Pinpoint the cell where the given text exists, returning its [x, y] midpoint coordinate. 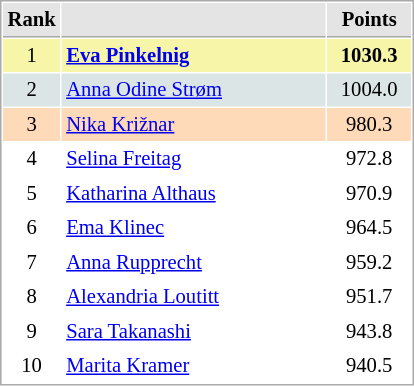
9 [32, 332]
Ema Klinec [194, 228]
2 [32, 90]
959.2 [369, 262]
972.8 [369, 158]
4 [32, 158]
6 [32, 228]
Marita Kramer [194, 366]
8 [32, 296]
7 [32, 262]
964.5 [369, 228]
10 [32, 366]
Eva Pinkelnig [194, 56]
1 [32, 56]
Anna Rupprecht [194, 262]
1004.0 [369, 90]
3 [32, 124]
940.5 [369, 366]
Sara Takanashi [194, 332]
1030.3 [369, 56]
Katharina Althaus [194, 194]
5 [32, 194]
Selina Freitag [194, 158]
Alexandria Loutitt [194, 296]
Rank [32, 20]
Points [369, 20]
970.9 [369, 194]
980.3 [369, 124]
951.7 [369, 296]
943.8 [369, 332]
Anna Odine Strøm [194, 90]
Nika Križnar [194, 124]
